From the cell containing the given text, extract its center point as [x, y] coordinate. 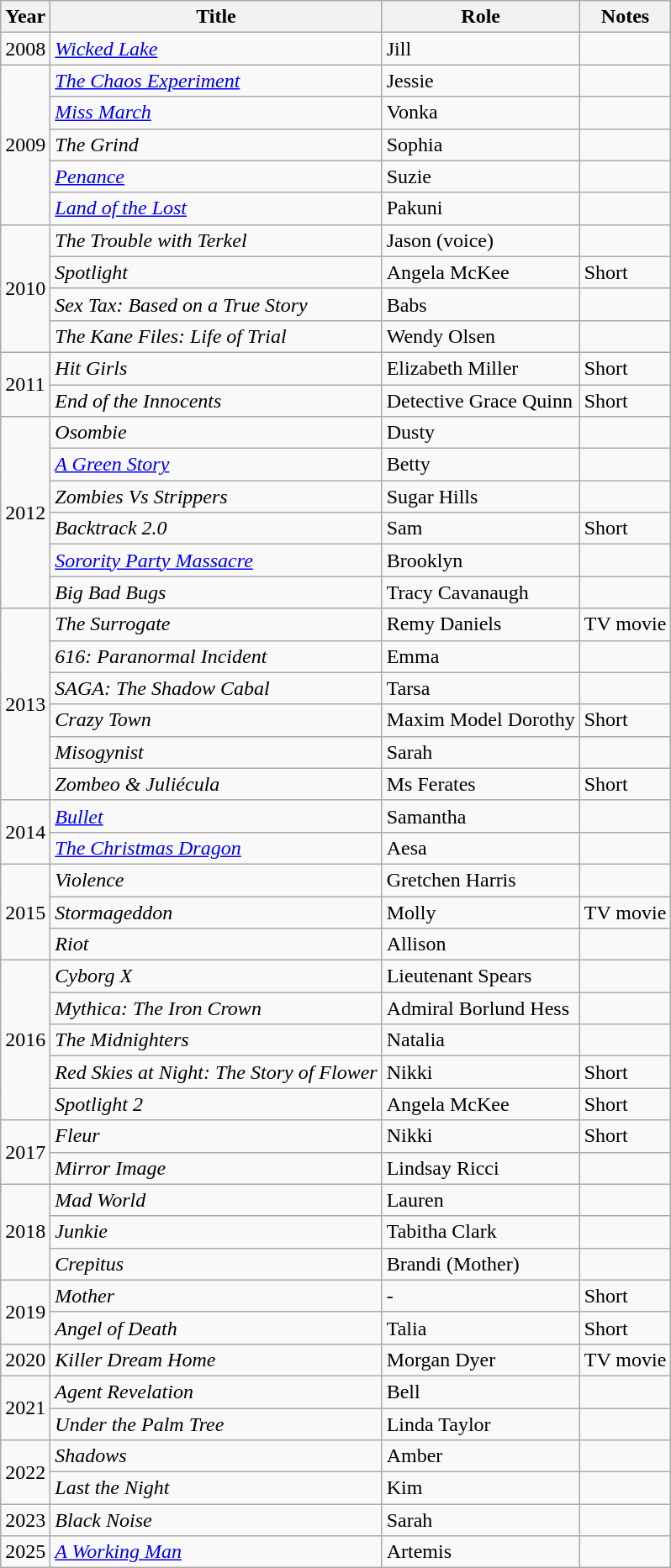
Suzie [481, 176]
Under the Palm Tree [216, 1424]
Hit Girls [216, 368]
Jessie [481, 81]
Mad World [216, 1200]
Agent Revelation [216, 1392]
2013 [25, 704]
Brandi (Mother) [481, 1264]
2012 [25, 513]
2010 [25, 288]
Lindsay Ricci [481, 1168]
Notes [626, 17]
2025 [25, 1552]
Pakuni [481, 208]
Amber [481, 1456]
A Green Story [216, 465]
The Trouble with Terkel [216, 240]
Title [216, 17]
Wendy Olsen [481, 336]
Mother [216, 1296]
Crazy Town [216, 720]
Allison [481, 944]
Osombie [216, 433]
Aesa [481, 848]
Betty [481, 465]
Admiral Borlund Hess [481, 1008]
2016 [25, 1040]
Backtrack 2.0 [216, 529]
Sex Tax: Based on a True Story [216, 304]
2022 [25, 1472]
Crepitus [216, 1264]
2019 [25, 1312]
Junkie [216, 1232]
Cyborg X [216, 976]
Talia [481, 1328]
The Christmas Dragon [216, 848]
Red Skies at Night: The Story of Flower [216, 1072]
Fleur [216, 1136]
616: Paranormal Incident [216, 656]
A Working Man [216, 1552]
Brooklyn [481, 560]
2023 [25, 1520]
Miss March [216, 113]
Zombeo & Juliécula [216, 784]
Natalia [481, 1040]
Kim [481, 1488]
2015 [25, 912]
2020 [25, 1360]
2017 [25, 1152]
Violence [216, 880]
Emma [481, 656]
Spotlight [216, 272]
Misogynist [216, 752]
The Grind [216, 145]
2014 [25, 832]
- [481, 1296]
Maxim Model Dorothy [481, 720]
2011 [25, 384]
Lieutenant Spears [481, 976]
The Midnighters [216, 1040]
Bell [481, 1392]
Jill [481, 49]
Artemis [481, 1552]
2021 [25, 1408]
Bullet [216, 816]
The Surrogate [216, 624]
Sophia [481, 145]
SAGA: The Shadow Cabal [216, 688]
2009 [25, 145]
Killer Dream Home [216, 1360]
Linda Taylor [481, 1424]
Sam [481, 529]
Tabitha Clark [481, 1232]
Wicked Lake [216, 49]
2018 [25, 1232]
Spotlight 2 [216, 1104]
Dusty [481, 433]
Molly [481, 912]
Penance [216, 176]
Shadows [216, 1456]
The Chaos Experiment [216, 81]
Zombies Vs Strippers [216, 497]
Sugar Hills [481, 497]
Ms Ferates [481, 784]
Samantha [481, 816]
Gretchen Harris [481, 880]
Riot [216, 944]
Tarsa [481, 688]
Detective Grace Quinn [481, 401]
Jason (voice) [481, 240]
Stormageddon [216, 912]
Last the Night [216, 1488]
Morgan Dyer [481, 1360]
Remy Daniels [481, 624]
Lauren [481, 1200]
Land of the Lost [216, 208]
Vonka [481, 113]
Role [481, 17]
Babs [481, 304]
Elizabeth Miller [481, 368]
Mirror Image [216, 1168]
Tracy Cavanaugh [481, 592]
Mythica: The Iron Crown [216, 1008]
Angel of Death [216, 1328]
End of the Innocents [216, 401]
Black Noise [216, 1520]
Sorority Party Massacre [216, 560]
2008 [25, 49]
Big Bad Bugs [216, 592]
Year [25, 17]
The Kane Files: Life of Trial [216, 336]
